Provide the (X, Y) coordinate of the cell's center where the given text is located.  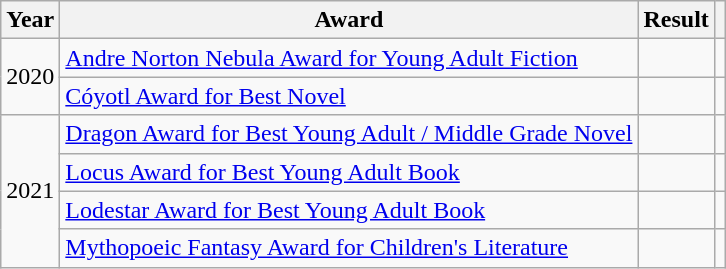
Result (676, 20)
Mythopoeic Fantasy Award for Children's Literature (349, 248)
Locus Award for Best Young Adult Book (349, 172)
Year (30, 20)
2020 (30, 77)
Dragon Award for Best Young Adult / Middle Grade Novel (349, 134)
Cóyotl Award for Best Novel (349, 96)
2021 (30, 191)
Lodestar Award for Best Young Adult Book (349, 210)
Andre Norton Nebula Award for Young Adult Fiction (349, 58)
Award (349, 20)
